Return [x, y] of the center of cell containing provided text 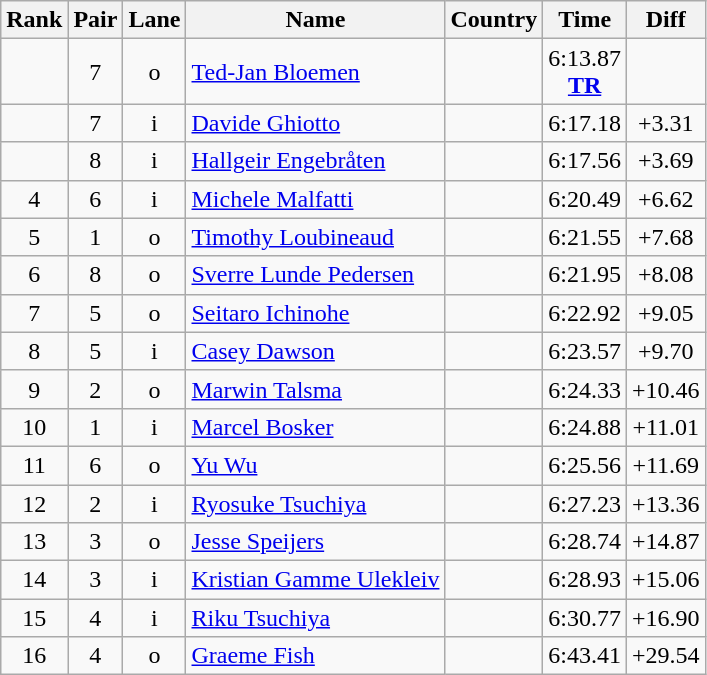
Lane [154, 20]
+11.69 [666, 465]
+11.01 [666, 427]
Diff [666, 20]
Yu Wu [316, 465]
6:21.55 [585, 237]
6:22.92 [585, 313]
Seitaro Ichinohe [316, 313]
Marcel Bosker [316, 427]
Marwin Talsma [316, 389]
+10.46 [666, 389]
Name [316, 20]
Rank [34, 20]
6:24.88 [585, 427]
+29.54 [666, 656]
6:23.57 [585, 351]
Jesse Speijers [316, 542]
Hallgeir Engebråten [316, 161]
6:21.95 [585, 275]
+13.36 [666, 503]
6:30.77 [585, 618]
Davide Ghiotto [316, 123]
+16.90 [666, 618]
10 [34, 427]
Ted-Jan Bloemen [316, 72]
11 [34, 465]
6:28.74 [585, 542]
+9.05 [666, 313]
Pair [96, 20]
16 [34, 656]
Country [494, 20]
6:27.23 [585, 503]
+15.06 [666, 580]
Michele Malfatti [316, 199]
+7.68 [666, 237]
6:20.49 [585, 199]
Casey Dawson [316, 351]
6:17.18 [585, 123]
+14.87 [666, 542]
6:13.87TR [585, 72]
+9.70 [666, 351]
15 [34, 618]
6:28.93 [585, 580]
Ryosuke Tsuchiya [316, 503]
12 [34, 503]
+3.31 [666, 123]
Sverre Lunde Pedersen [316, 275]
14 [34, 580]
13 [34, 542]
Timothy Loubineaud [316, 237]
+6.62 [666, 199]
6:17.56 [585, 161]
Time [585, 20]
Graeme Fish [316, 656]
+3.69 [666, 161]
6:24.33 [585, 389]
+8.08 [666, 275]
9 [34, 389]
Riku Tsuchiya [316, 618]
6:25.56 [585, 465]
6:43.41 [585, 656]
Kristian Gamme Ulekleiv [316, 580]
